Identify which cell holds the provided text, then report its [x, y] central coordinate. 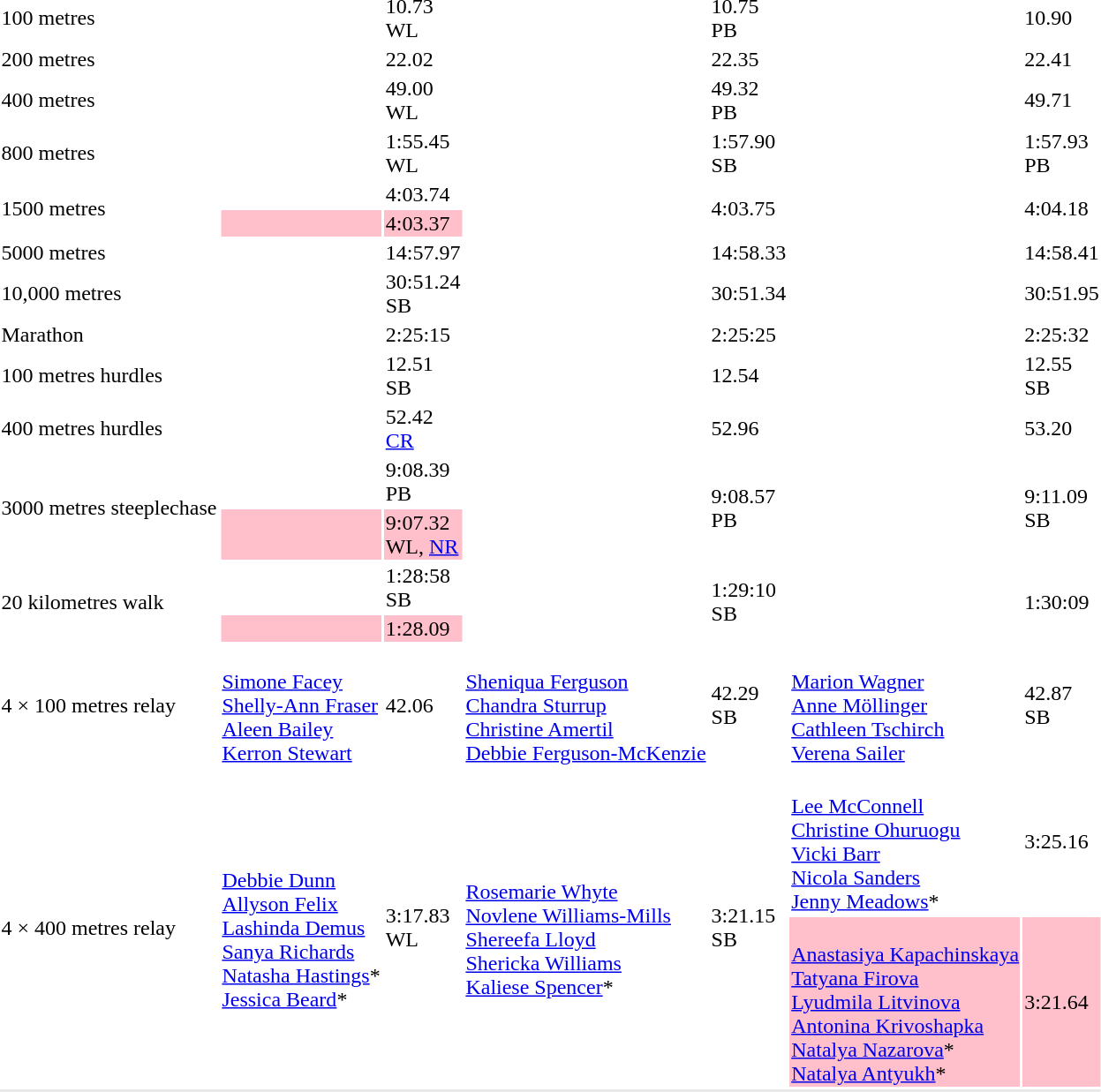
9:11.09SB [1062, 508]
1:28:58 SB [423, 588]
42.87SB [1062, 705]
53.20 [1062, 429]
1:30:09 [1062, 602]
9:08.39PB [423, 482]
12.55 SB [1062, 376]
49.71 [1062, 101]
400 metres hurdles [109, 429]
Lee McConnellChristine OhuruoguVicki BarrNicola SandersJenny Meadows* [906, 842]
Marion WagnerAnne MöllingerCathleen TschirchVerena Sailer [906, 705]
3:25.16 [1062, 842]
20 kilometres walk [109, 602]
30:51.95 [1062, 293]
14:57.97 [423, 252]
Rosemarie WhyteNovlene Williams-MillsShereefa LloydShericka WilliamsKaliese Spencer* [586, 928]
30:51.24SB [423, 293]
3:21.64 [1062, 1002]
1:28.09 [423, 629]
4:03.74 [423, 194]
2:25:15 [423, 335]
9:07.32WL, NR [423, 535]
100 metres hurdles [109, 376]
4 × 100 metres relay [109, 705]
30:51.34 [749, 293]
Sheniqua FergusonChandra SturrupChristine AmertilDebbie Ferguson-McKenzie [586, 705]
4 × 400 metres relay [109, 928]
14:58.41 [1062, 252]
12.51 SB [423, 376]
22.35 [749, 59]
400 metres [109, 101]
14:58.33 [749, 252]
1:29:10 SB [749, 602]
2:25:32 [1062, 335]
1:57.93PB [1062, 154]
52.96 [749, 429]
4:03.75 [749, 208]
10,000 metres [109, 293]
3000 metres steeplechase [109, 508]
4:03.37 [423, 223]
1:55.45WL [423, 154]
42.06 [423, 705]
12.54 [749, 376]
Marathon [109, 335]
3:17.83WL [423, 928]
Debbie DunnAllyson FelixLashinda DemusSanya RichardsNatasha Hastings*Jessica Beard* [301, 928]
200 metres [109, 59]
42.29SB [749, 705]
49.00WL [423, 101]
1500 metres [109, 208]
Simone FaceyShelly-Ann FraserAleen BaileyKerron Stewart [301, 705]
52.42 CR [423, 429]
1:57.90SB [749, 154]
9:08.57PB [749, 508]
3:21.15SB [749, 928]
22.41 [1062, 59]
49.32PB [749, 101]
4:04.18 [1062, 208]
800 metres [109, 154]
Anastasiya KapachinskayaTatyana FirovaLyudmila LitvinovaAntonina KrivoshapkaNatalya Nazarova*Natalya Antyukh* [906, 1002]
5000 metres [109, 252]
22.02 [423, 59]
2:25:25 [749, 335]
